Return (X, Y) of the center of cell containing provided text 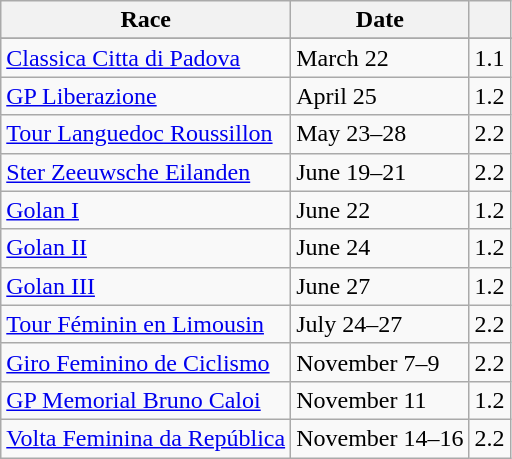
Classica Citta di Padova (146, 58)
Tour Féminin en Limousin (146, 324)
Golan II (146, 248)
November 14–16 (380, 438)
1.1 (490, 58)
June 22 (380, 210)
Ster Zeeuwsche Eilanden (146, 172)
June 24 (380, 248)
March 22 (380, 58)
Volta Feminina da República (146, 438)
Golan III (146, 286)
Date (380, 20)
June 19–21 (380, 172)
GP Liberazione (146, 96)
November 11 (380, 400)
May 23–28 (380, 134)
Tour Languedoc Roussillon (146, 134)
June 27 (380, 286)
November 7–9 (380, 362)
April 25 (380, 96)
Giro Feminino de Ciclismo (146, 362)
Golan I (146, 210)
Race (146, 20)
July 24–27 (380, 324)
GP Memorial Bruno Caloi (146, 400)
